Provide the (X, Y) coordinate of the cell's center where the given text is located.  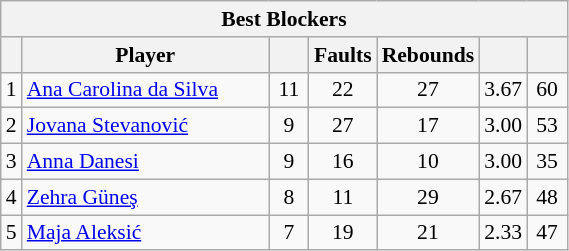
4 (12, 197)
Maja Aleksić (146, 233)
Best Blockers (284, 19)
48 (547, 197)
5 (12, 233)
21 (428, 233)
1 (12, 90)
2.67 (503, 197)
3.67 (503, 90)
Ana Carolina da Silva (146, 90)
Zehra Güneş (146, 197)
53 (547, 126)
22 (343, 90)
Rebounds (428, 55)
19 (343, 233)
47 (547, 233)
35 (547, 162)
7 (289, 233)
Player (146, 55)
2 (12, 126)
16 (343, 162)
Anna Danesi (146, 162)
3 (12, 162)
2.33 (503, 233)
Faults (343, 55)
8 (289, 197)
17 (428, 126)
29 (428, 197)
Jovana Stevanović (146, 126)
10 (428, 162)
60 (547, 90)
